Determine the (X, Y) coordinate at the center of the cell enclosing the given text.  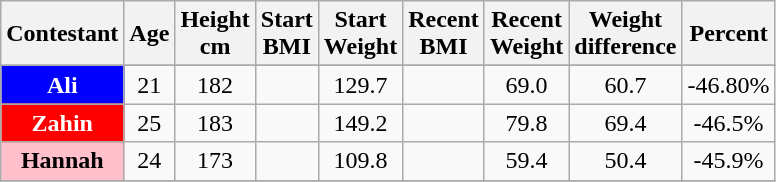
59.4 (526, 161)
Ali (62, 85)
60.7 (626, 85)
79.8 (526, 123)
25 (150, 123)
RecentBMI (444, 34)
Percent (728, 34)
-46.5% (728, 123)
Zahin (62, 123)
129.7 (360, 85)
182 (215, 85)
21 (150, 85)
109.8 (360, 161)
183 (215, 123)
69.4 (626, 123)
50.4 (626, 161)
149.2 (360, 123)
Weightdifference (626, 34)
Contestant (62, 34)
Age (150, 34)
173 (215, 161)
-46.80% (728, 85)
StartWeight (360, 34)
-45.9% (728, 161)
24 (150, 161)
StartBMI (286, 34)
Hannah (62, 161)
69.0 (526, 85)
Heightcm (215, 34)
RecentWeight (526, 34)
